Determine the [x, y] coordinate at the center of the cell enclosing the given text.  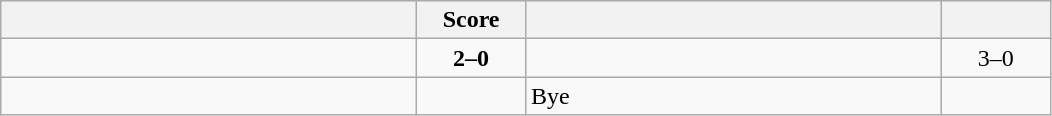
Bye [733, 96]
2–0 [472, 58]
Score [472, 20]
3–0 [996, 58]
